From the cell containing the given text, extract its center point as (X, Y) coordinate. 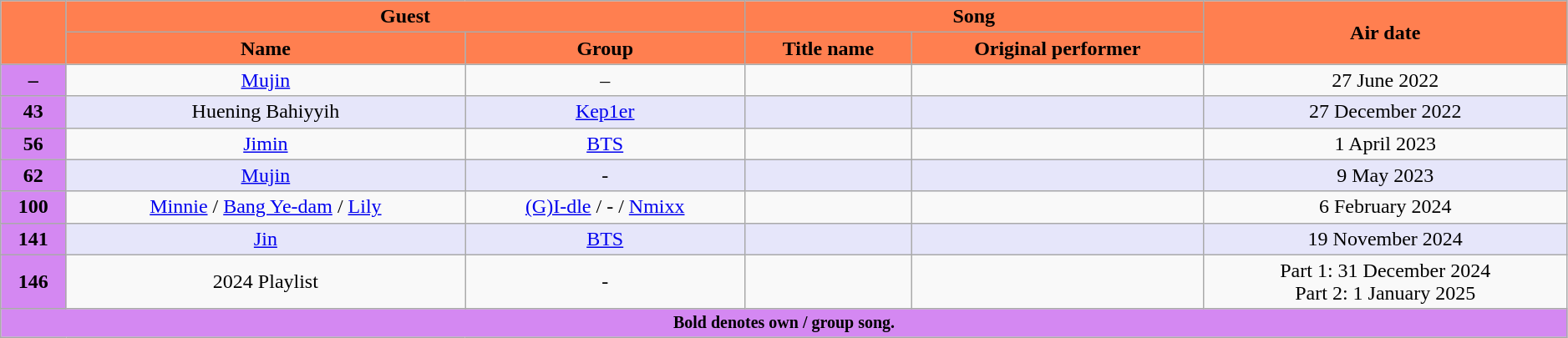
9 May 2023 (1385, 175)
Jimin (266, 144)
6 February 2024 (1385, 207)
Guest (406, 17)
43 (33, 112)
2024 Playlist (266, 282)
(G)I-dle / - / Nmixx (605, 207)
Huening Bahiyyih (266, 112)
Bold denotes own / group song. (784, 322)
62 (33, 175)
141 (33, 239)
Original performer (1058, 48)
Part 1: 31 December 2024Part 2: 1 January 2025 (1385, 282)
Name (266, 48)
Minnie / Bang Ye-dam / Lily (266, 207)
Song (974, 17)
Kep1er (605, 112)
1 April 2023 (1385, 144)
19 November 2024 (1385, 239)
Title name (828, 48)
100 (33, 207)
Jin (266, 239)
27 December 2022 (1385, 112)
Air date (1385, 33)
Group (605, 48)
27 June 2022 (1385, 80)
56 (33, 144)
146 (33, 282)
